Return the (X, Y) coordinate for the center point of the cell that contains the specified text.  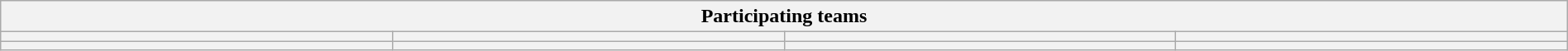
Participating teams (784, 16)
